Search for the cell housing the specified text and yield its (X, Y) center coordinate. 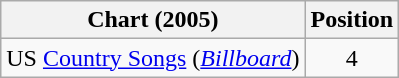
Chart (2005) (153, 20)
Position (352, 20)
US Country Songs (Billboard) (153, 58)
4 (352, 58)
